Provide the [x, y] coordinate of the cell's center where the given text is located.  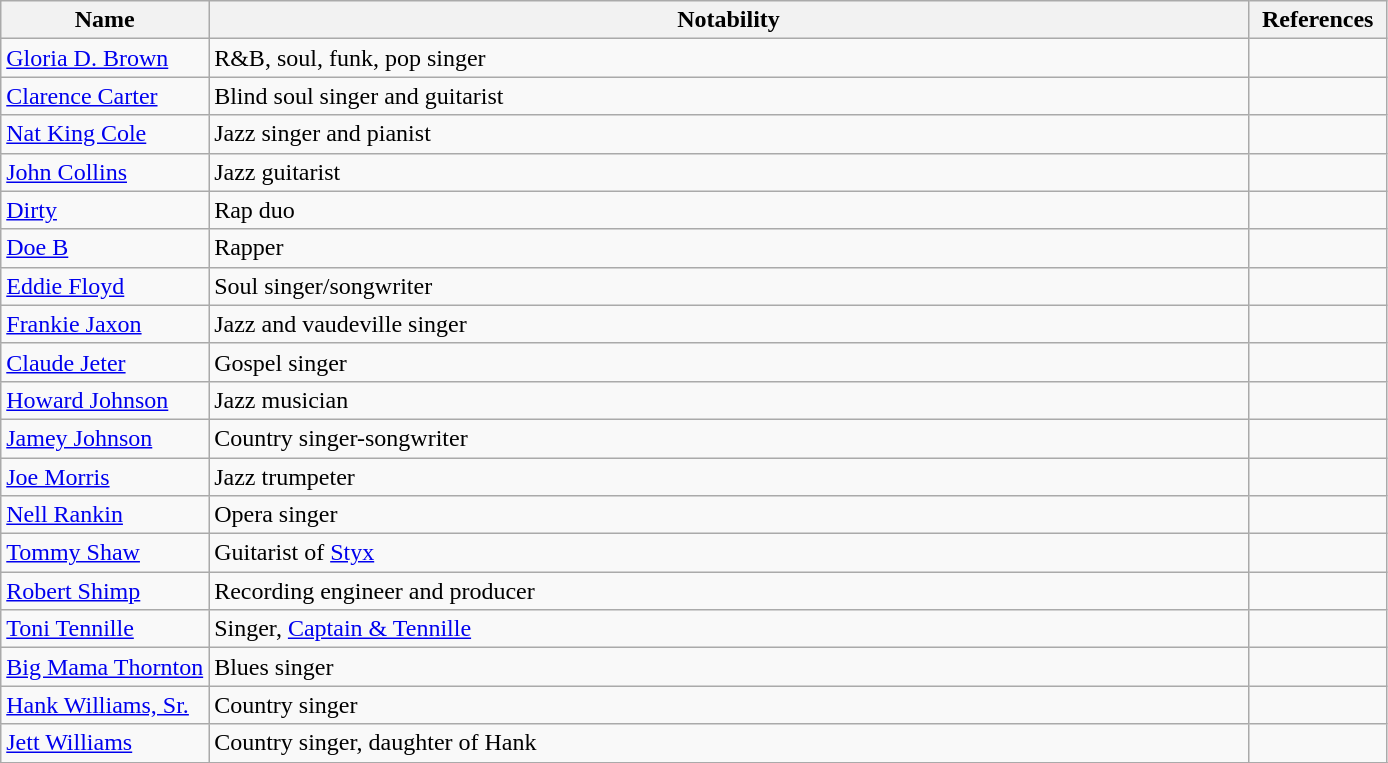
R&B, soul, funk, pop singer [729, 58]
Toni Tennille [105, 629]
Blues singer [729, 667]
Guitarist of Styx [729, 553]
Jamey Johnson [105, 438]
Gospel singer [729, 362]
Claude Jeter [105, 362]
Jazz guitarist [729, 172]
Rap duo [729, 210]
Jazz musician [729, 400]
Recording engineer and producer [729, 591]
John Collins [105, 172]
Eddie Floyd [105, 286]
Opera singer [729, 515]
Jett Williams [105, 743]
Clarence Carter [105, 96]
Country singer [729, 705]
Name [105, 20]
Tommy Shaw [105, 553]
Rapper [729, 248]
Country singer-songwriter [729, 438]
Singer, Captain & Tennille [729, 629]
Joe Morris [105, 477]
Nell Rankin [105, 515]
Jazz and vaudeville singer [729, 324]
Country singer, daughter of Hank [729, 743]
Howard Johnson [105, 400]
Soul singer/songwriter [729, 286]
Dirty [105, 210]
Blind soul singer and guitarist [729, 96]
Jazz trumpeter [729, 477]
Gloria D. Brown [105, 58]
Big Mama Thornton [105, 667]
Hank Williams, Sr. [105, 705]
Robert Shimp [105, 591]
Jazz singer and pianist [729, 134]
Doe B [105, 248]
Frankie Jaxon [105, 324]
References [1318, 20]
Nat King Cole [105, 134]
Notability [729, 20]
